Pinpoint the cell where the given text exists, returning its [x, y] midpoint coordinate. 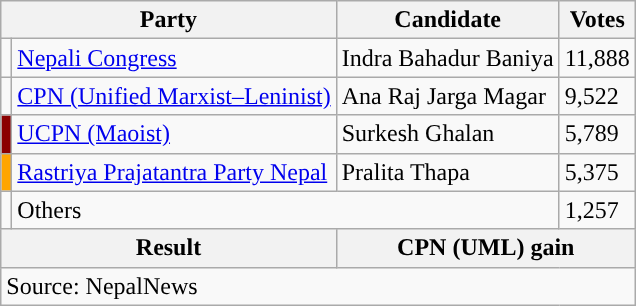
CPN (Unified Marxist–Leninist) [174, 96]
9,522 [597, 96]
5,789 [597, 134]
Result [168, 248]
Votes [597, 20]
Indra Bahadur Baniya [448, 58]
Party [168, 20]
CPN (UML) gain [486, 248]
5,375 [597, 172]
Pralita Thapa [448, 172]
Rastriya Prajatantra Party Nepal [174, 172]
Nepali Congress [174, 58]
Others [286, 210]
Ana Raj Jarga Magar [448, 96]
UCPN (Maoist) [174, 134]
Candidate [448, 20]
Source: NepalNews [318, 286]
Surkesh Ghalan [448, 134]
1,257 [597, 210]
11,888 [597, 58]
